Detect which cell encompasses the target text, then output its [x, y] center coordinate. 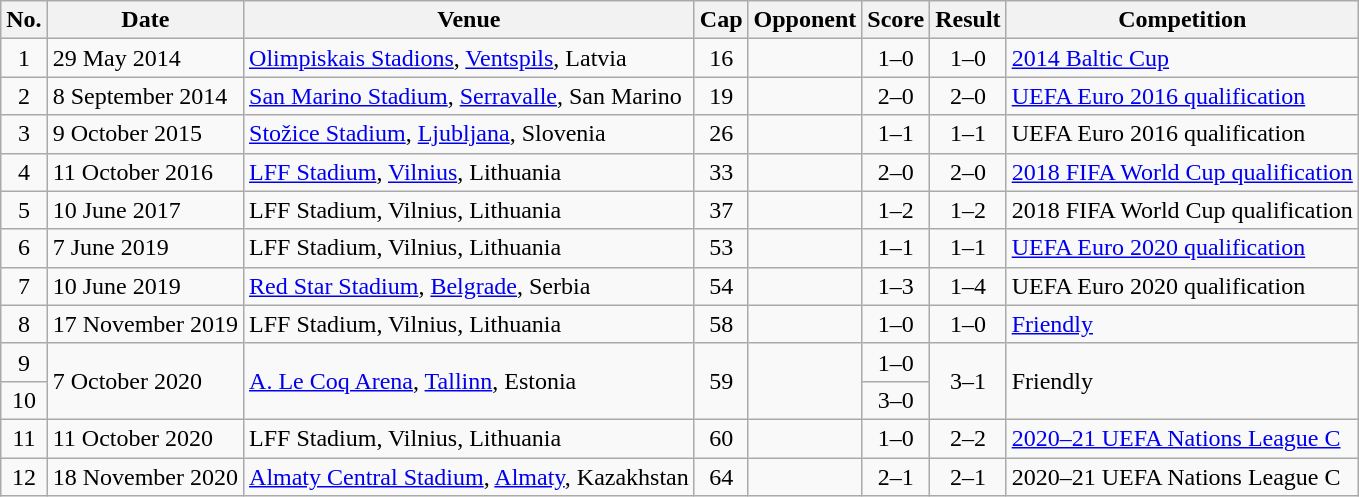
10 June 2017 [145, 210]
3–0 [896, 400]
3–1 [968, 381]
Score [896, 20]
58 [721, 324]
1 [24, 58]
No. [24, 20]
6 [24, 248]
Olimpiskais Stadions, Ventspils, Latvia [470, 58]
60 [721, 438]
5 [24, 210]
10 June 2019 [145, 286]
7 [24, 286]
1–4 [968, 286]
16 [721, 58]
Red Star Stadium, Belgrade, Serbia [470, 286]
7 June 2019 [145, 248]
1–3 [896, 286]
Date [145, 20]
2 [24, 96]
9 October 2015 [145, 134]
64 [721, 477]
26 [721, 134]
2–2 [968, 438]
37 [721, 210]
59 [721, 381]
8 [24, 324]
11 October 2020 [145, 438]
A. Le Coq Arena, Tallinn, Estonia [470, 381]
Result [968, 20]
Stožice Stadium, Ljubljana, Slovenia [470, 134]
9 [24, 362]
8 September 2014 [145, 96]
Cap [721, 20]
10 [24, 400]
33 [721, 172]
11 October 2016 [145, 172]
7 October 2020 [145, 381]
18 November 2020 [145, 477]
12 [24, 477]
Venue [470, 20]
2014 Baltic Cup [1182, 58]
Almaty Central Stadium, Almaty, Kazakhstan [470, 477]
19 [721, 96]
3 [24, 134]
4 [24, 172]
17 November 2019 [145, 324]
53 [721, 248]
54 [721, 286]
San Marino Stadium, Serravalle, San Marino [470, 96]
Competition [1182, 20]
11 [24, 438]
29 May 2014 [145, 58]
Opponent [805, 20]
